Find where the given text appears and provide that cell's center as (X, Y) coordinate. 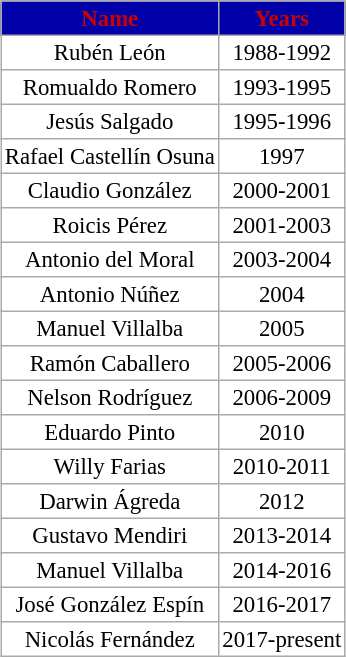
1988-1992 (282, 52)
2013-2014 (282, 535)
Years (282, 18)
2006-2009 (282, 397)
Jesús Salgado (110, 121)
2016-2017 (282, 604)
Antonio del Moral (110, 259)
2010-2011 (282, 466)
Rafael Castellín Osuna (110, 156)
2017-present (282, 639)
2010 (282, 432)
2001-2003 (282, 225)
Roicis Pérez (110, 225)
Darwin Ágreda (110, 501)
1997 (282, 156)
Willy Farias (110, 466)
Romualdo Romero (110, 87)
Eduardo Pinto (110, 432)
José González Espín (110, 604)
2003-2004 (282, 259)
Claudio González (110, 190)
Gustavo Mendiri (110, 535)
2005-2006 (282, 363)
Nelson Rodríguez (110, 397)
1993-1995 (282, 87)
Nicolás Fernández (110, 639)
Ramón Caballero (110, 363)
Name (110, 18)
1995-1996 (282, 121)
2005 (282, 328)
2012 (282, 501)
2014-2016 (282, 570)
Rubén León (110, 52)
2004 (282, 294)
2000-2001 (282, 190)
Antonio Núñez (110, 294)
